Determine the [x, y] coordinate at the center of the cell enclosing the given text.  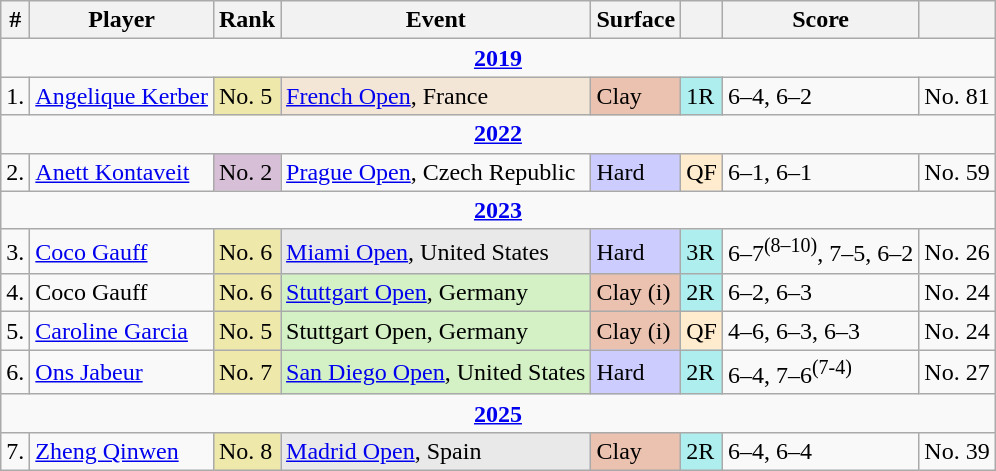
Event [436, 20]
2023 [498, 210]
Score [820, 20]
3. [16, 252]
6–1, 6–1 [820, 172]
7. [16, 451]
No. 26 [957, 252]
2025 [498, 413]
6–4, 6–4 [820, 451]
Caroline Garcia [122, 331]
2. [16, 172]
4. [16, 293]
San Diego Open, United States [436, 372]
Zheng Qinwen [122, 451]
Anett Kontaveit [122, 172]
No. 81 [957, 96]
4–6, 6–3, 6–3 [820, 331]
3R [702, 252]
French Open, France [436, 96]
Player [122, 20]
No. 7 [246, 372]
No. 27 [957, 372]
Surface [636, 20]
Ons Jabeur [122, 372]
6–2, 6–3 [820, 293]
6–4, 7–6(7-4) [820, 372]
No. 8 [246, 451]
5. [16, 331]
No. 2 [246, 172]
Angelique Kerber [122, 96]
1. [16, 96]
6. [16, 372]
No. 39 [957, 451]
Madrid Open, Spain [436, 451]
No. 59 [957, 172]
2019 [498, 58]
Miami Open, United States [436, 252]
Prague Open, Czech Republic [436, 172]
Rank [246, 20]
1R [702, 96]
# [16, 20]
2022 [498, 134]
6–4, 6–2 [820, 96]
6–7(8–10), 7–5, 6–2 [820, 252]
